Determine the (X, Y) coordinate at the center of the cell enclosing the given text.  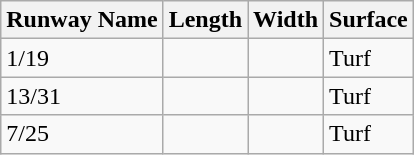
Surface (369, 20)
13/31 (82, 96)
Width (286, 20)
7/25 (82, 134)
Runway Name (82, 20)
Length (205, 20)
1/19 (82, 58)
